Pinpoint the cell where the given text exists, returning its [X, Y] midpoint coordinate. 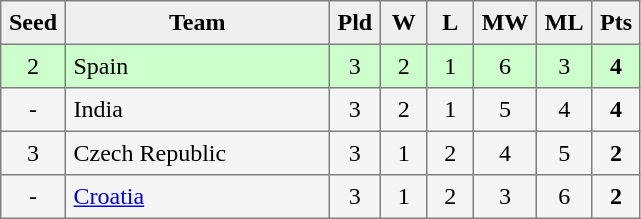
Croatia [197, 197]
ML [564, 23]
Pld [354, 23]
W [403, 23]
Seed [33, 23]
L [450, 23]
Pts [616, 23]
Team [197, 23]
Spain [197, 66]
MW [504, 23]
Czech Republic [197, 153]
India [197, 110]
